Provide the [X, Y] coordinate of the cell's center where the given text is located.  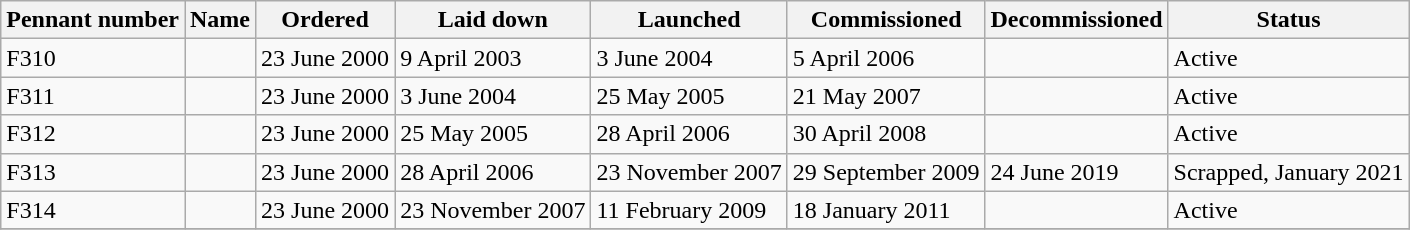
9 April 2003 [493, 58]
24 June 2019 [1076, 172]
Ordered [326, 20]
Commissioned [886, 20]
Scrapped, January 2021 [1288, 172]
Launched [689, 20]
29 September 2009 [886, 172]
F314 [93, 210]
F311 [93, 96]
Decommissioned [1076, 20]
F313 [93, 172]
Pennant number [93, 20]
18 January 2011 [886, 210]
F310 [93, 58]
5 April 2006 [886, 58]
F312 [93, 134]
Status [1288, 20]
11 February 2009 [689, 210]
21 May 2007 [886, 96]
30 April 2008 [886, 134]
Name [220, 20]
Laid down [493, 20]
